Provide the (x, y) coordinate of the cell's center where the given text is located.  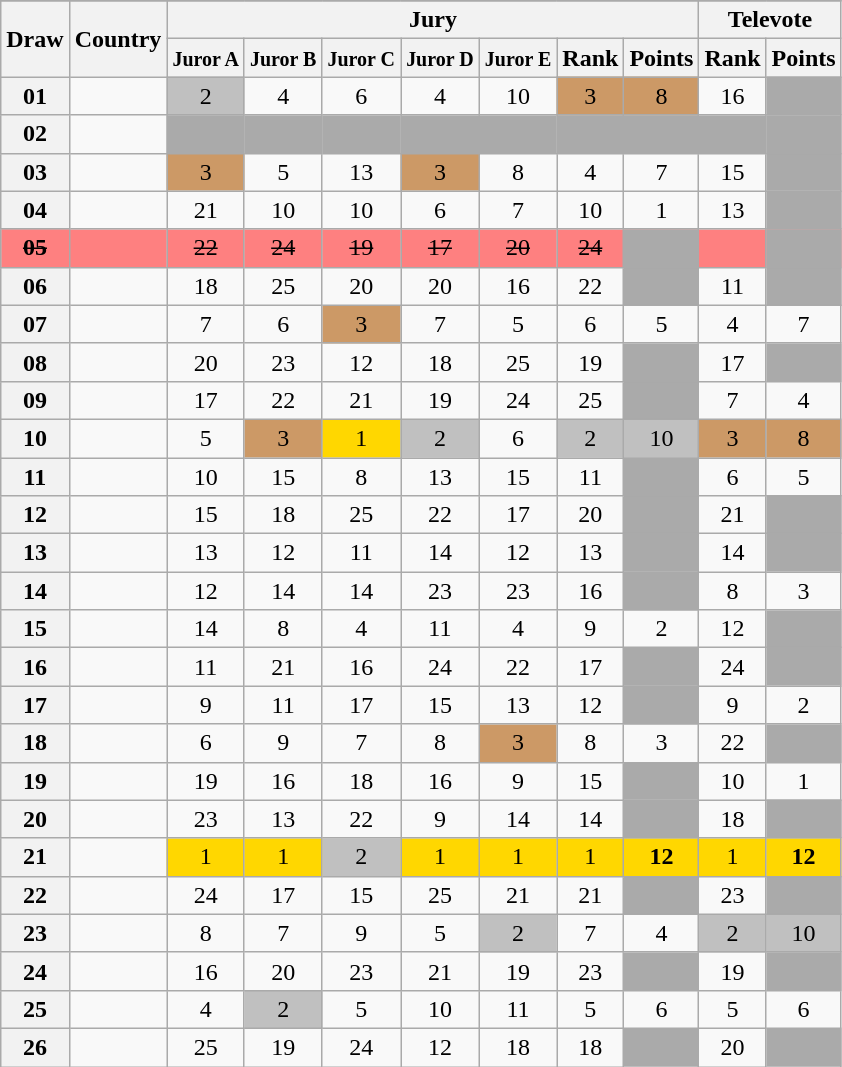
06 (35, 286)
03 (35, 172)
Juror C (362, 58)
Country (118, 39)
02 (35, 134)
Draw (35, 39)
04 (35, 210)
08 (35, 362)
01 (35, 96)
Juror B (283, 58)
Juror A (206, 58)
Juror D (440, 58)
09 (35, 400)
26 (35, 1047)
Juror E (518, 58)
07 (35, 324)
Jury (433, 20)
05 (35, 248)
Televote (770, 20)
